Output the [x, y] coordinate of the center of the cell containing the given text.  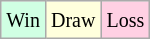
Draw [72, 20]
Loss [126, 20]
Win [24, 20]
